Determine the (X, Y) coordinate at the center of the cell enclosing the given text.  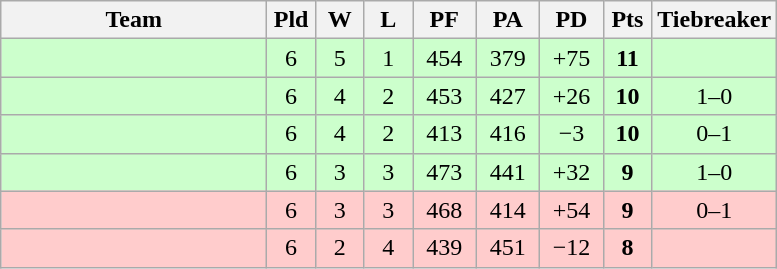
+54 (572, 210)
PA (508, 20)
468 (444, 210)
454 (444, 58)
8 (628, 248)
+32 (572, 172)
416 (508, 134)
Team (134, 20)
11 (628, 58)
439 (444, 248)
379 (508, 58)
473 (444, 172)
PD (572, 20)
−3 (572, 134)
Tiebreaker (714, 20)
PF (444, 20)
427 (508, 96)
413 (444, 134)
453 (444, 96)
+75 (572, 58)
Pld (292, 20)
+26 (572, 96)
1 (388, 58)
L (388, 20)
451 (508, 248)
−12 (572, 248)
441 (508, 172)
414 (508, 210)
Pts (628, 20)
W (340, 20)
5 (340, 58)
